Search for the cell housing the specified text and yield its (x, y) center coordinate. 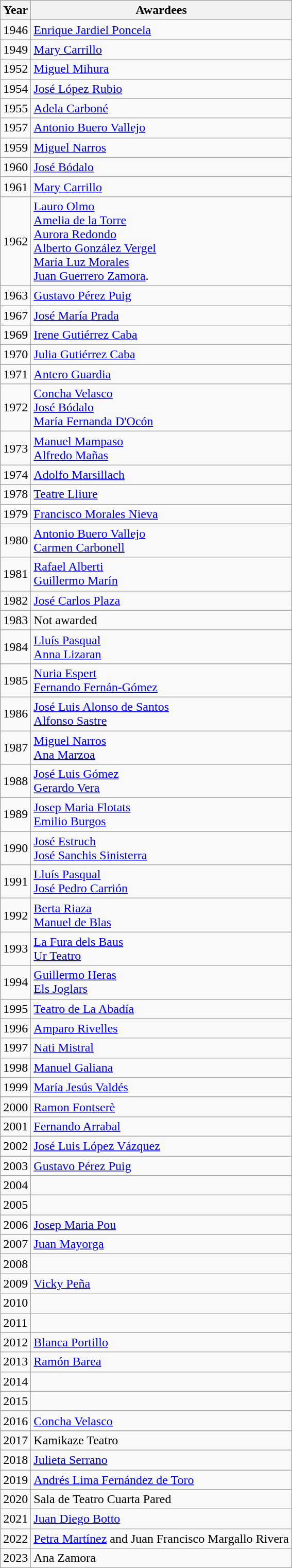
2008 (15, 1264)
Ramón Barea (161, 1362)
1954 (15, 89)
José Luis Alonso de Santos Alfonso Sastre (161, 713)
Teatro de La Abadía (161, 1009)
Berta Riaza Manuel de Blas (161, 915)
Petra Martínez and Juan Francisco Margallo Rivera (161, 1539)
2013 (15, 1362)
2019 (15, 1480)
1996 (15, 1028)
Adolfo Marsillach (161, 475)
Lluís Pasqual Anna Lizaran (161, 646)
Not awarded (161, 620)
Vicky Peña (161, 1283)
1959 (15, 147)
1974 (15, 475)
2003 (15, 1165)
1946 (15, 30)
José Bódalo (161, 167)
1985 (15, 680)
2007 (15, 1244)
Miguel Narros Ana Marzoa (161, 747)
1982 (15, 600)
1997 (15, 1048)
Josep Maria Pou (161, 1225)
Amparo Rivelles (161, 1028)
1995 (15, 1009)
1962 (15, 241)
Nati Mistral (161, 1048)
2000 (15, 1107)
2005 (15, 1205)
2014 (15, 1381)
Antero Guardia (161, 374)
Juan Mayorga (161, 1244)
2016 (15, 1421)
Fernando Arrabal (161, 1126)
José Estruch José Sanchis Sinisterra (161, 848)
Ramon Fontserè (161, 1107)
1957 (15, 128)
Blanca Portillo (161, 1342)
Enrique Jardiel Poncela (161, 30)
Manuel Galiana (161, 1067)
1994 (15, 982)
Antonio Buero Vallejo (161, 128)
2009 (15, 1283)
2018 (15, 1460)
1971 (15, 374)
1960 (15, 167)
1998 (15, 1067)
Guillermo Heras Els Joglars (161, 982)
1999 (15, 1087)
Rafael Alberti Guillermo Marín (161, 574)
Francisco Morales Nieva (161, 514)
1969 (15, 335)
Year (15, 10)
2021 (15, 1519)
Ana Zamora (161, 1558)
1991 (15, 881)
1983 (15, 620)
La Fura dels Baus Ur Teatro (161, 948)
2002 (15, 1146)
1989 (15, 814)
1955 (15, 108)
Concha Velasco (161, 1421)
Antonio Buero Vallejo Carmen Carbonell (161, 540)
2011 (15, 1323)
Lauro Olmo Amelia de la Torre Aurora Redondo Alberto González Vergel María Luz Morales Juan Guerrero Zamora. (161, 241)
Adela Carboné (161, 108)
2006 (15, 1225)
2020 (15, 1499)
1972 (15, 408)
2010 (15, 1303)
1949 (15, 49)
Lluís Pasqual José Pedro Carrión (161, 881)
1981 (15, 574)
Juan Diego Botto (161, 1519)
Kamikaze Teatro (161, 1440)
Miguel Mihura (161, 69)
1973 (15, 448)
José Carlos Plaza (161, 600)
1984 (15, 646)
1952 (15, 69)
1961 (15, 187)
2023 (15, 1558)
1978 (15, 494)
1967 (15, 315)
2001 (15, 1126)
Nuria Espert Fernando Fernán-Gómez (161, 680)
1988 (15, 781)
1970 (15, 355)
Julia Gutiérrez Caba (161, 355)
María Jesús Valdés (161, 1087)
Awardees (161, 10)
1986 (15, 713)
1990 (15, 848)
1979 (15, 514)
Josep Maria Flotats Emilio Burgos (161, 814)
Sala de Teatro Cuarta Pared (161, 1499)
Concha Velasco José Bódalo María Fernanda D'Ocón (161, 408)
1987 (15, 747)
Irene Gutiérrez Caba (161, 335)
2015 (15, 1401)
1993 (15, 948)
Andrés Lima Fernández de Toro (161, 1480)
2004 (15, 1186)
Manuel Mampaso Alfredo Mañas (161, 448)
1980 (15, 540)
2017 (15, 1440)
José López Rubio (161, 89)
José Luis Gómez Gerardo Vera (161, 781)
Teatre Lliure (161, 494)
José María Prada (161, 315)
Miguel Narros (161, 147)
2012 (15, 1342)
José Luis López Vázquez (161, 1146)
2022 (15, 1539)
Julieta Serrano (161, 1460)
1992 (15, 915)
1963 (15, 295)
